From the cell containing the given text, extract its center point as (x, y) coordinate. 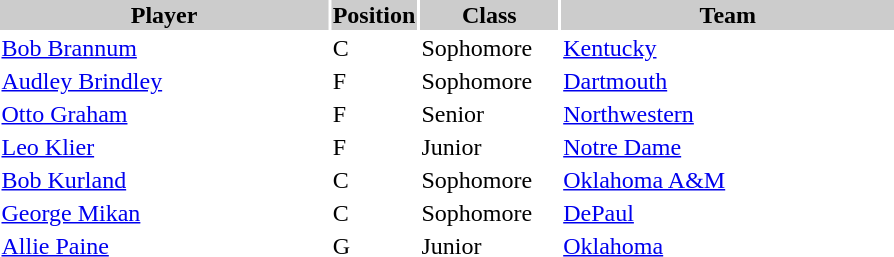
Junior (490, 147)
George Mikan (164, 213)
Bob Kurland (164, 180)
Player (164, 15)
Dartmouth (728, 81)
Senior (490, 114)
DePaul (728, 213)
Notre Dame (728, 147)
Team (728, 15)
Class (490, 15)
Kentucky (728, 48)
Northwestern (728, 114)
Leo Klier (164, 147)
Otto Graham (164, 114)
Bob Brannum (164, 48)
Position (374, 15)
Oklahoma A&M (728, 180)
Audley Brindley (164, 81)
